Find where the given text appears and provide that cell's center as [x, y] coordinate. 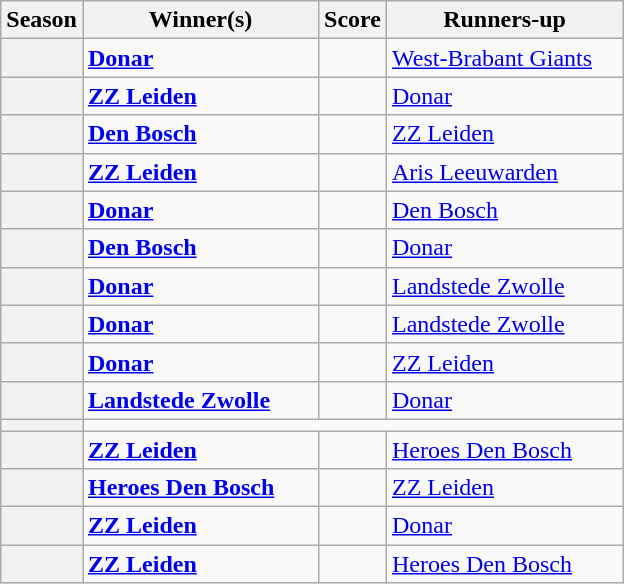
West-Brabant Giants [505, 58]
Aris Leeuwarden [505, 172]
Winner(s) [200, 20]
Score [353, 20]
Runners-up [505, 20]
Season [42, 20]
